Extract the (x, y) coordinate from the center of the cell holding the provided text.  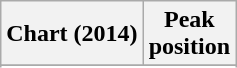
Peakposition (189, 34)
Chart (2014) (72, 34)
